Extract the (x, y) coordinate from the center of the cell holding the provided text.  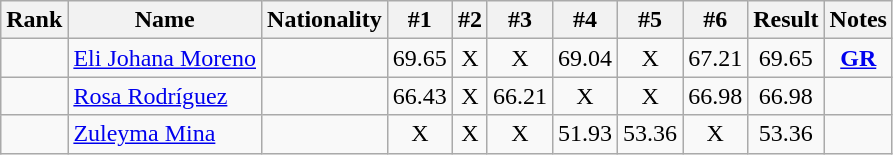
GR (858, 58)
#4 (584, 20)
51.93 (584, 134)
66.21 (520, 96)
Result (786, 20)
Notes (858, 20)
Zuleyma Mina (165, 134)
#1 (420, 20)
#5 (650, 20)
#3 (520, 20)
Nationality (325, 20)
67.21 (716, 58)
#6 (716, 20)
Rosa Rodríguez (165, 96)
Rank (34, 20)
66.43 (420, 96)
69.04 (584, 58)
#2 (470, 20)
Name (165, 20)
Eli Johana Moreno (165, 58)
